Provide the (x, y) coordinate of the cell's center where the given text is located.  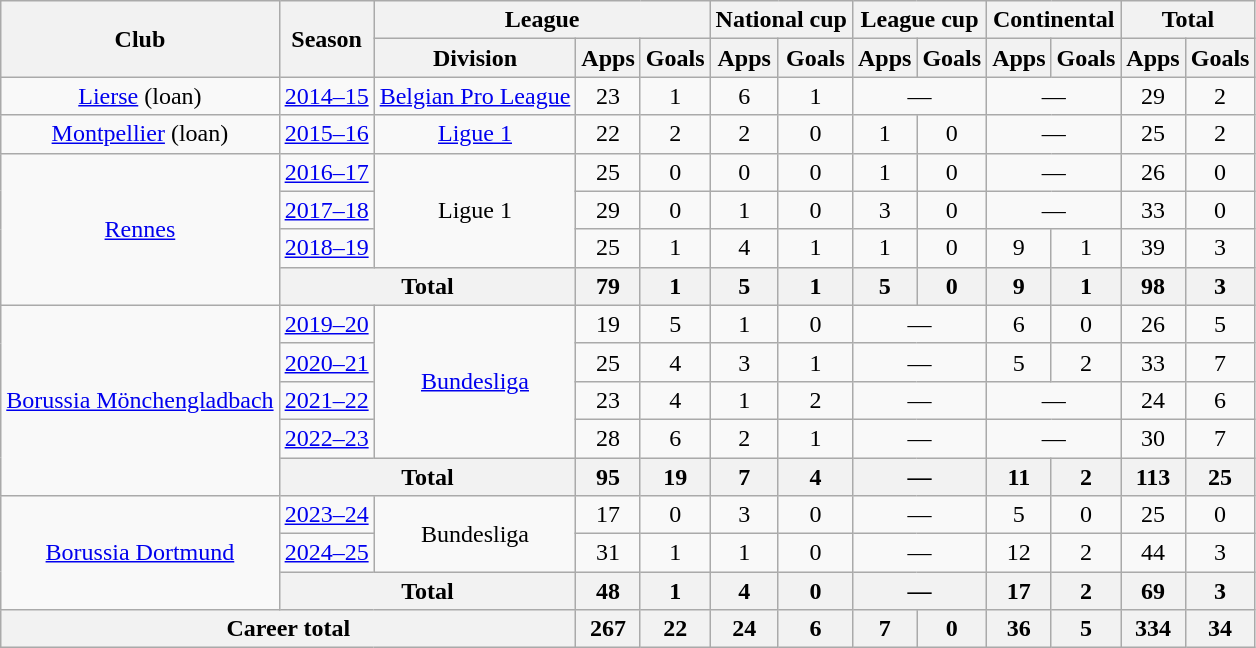
39 (1153, 248)
2021–22 (326, 400)
34 (1220, 629)
2019–20 (326, 324)
267 (608, 629)
2014–15 (326, 96)
334 (1153, 629)
79 (608, 286)
Montpellier (loan) (140, 134)
31 (608, 553)
Continental (1054, 20)
98 (1153, 286)
95 (608, 477)
League cup (919, 20)
League (542, 20)
2024–25 (326, 553)
12 (1019, 553)
30 (1153, 438)
44 (1153, 553)
Season (326, 39)
2015–16 (326, 134)
Belgian Pro League (475, 96)
National cup (781, 20)
113 (1153, 477)
69 (1153, 591)
2016–17 (326, 172)
11 (1019, 477)
Borussia Dortmund (140, 553)
28 (608, 438)
Division (475, 58)
2017–18 (326, 210)
2020–21 (326, 362)
2023–24 (326, 515)
2022–23 (326, 438)
Rennes (140, 229)
Club (140, 39)
48 (608, 591)
Lierse (loan) (140, 96)
36 (1019, 629)
Career total (288, 629)
2018–19 (326, 248)
Borussia Mönchengladbach (140, 400)
